Output the [x, y] coordinate of the center of the cell containing the given text.  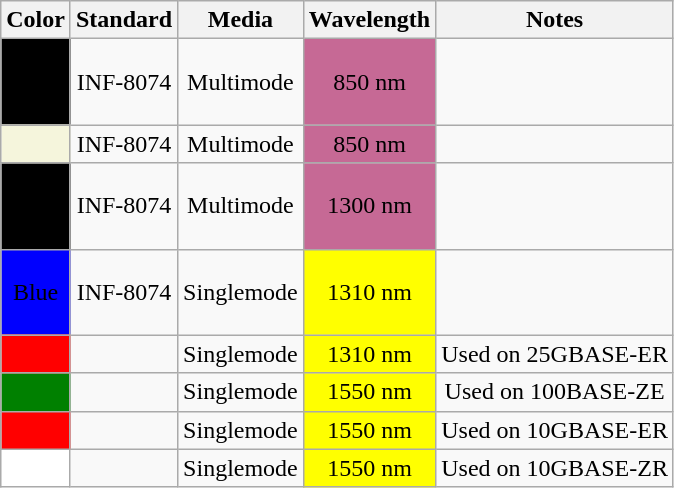
Used on 10GBASE-ZR [555, 468]
Wavelength [369, 20]
Used on 100BASE-ZE [555, 392]
Color [36, 20]
Used on 10GBASE-ER [555, 430]
Notes [555, 20]
Media [241, 20]
Used on 25GBASE-ER [555, 354]
1300 nm [369, 206]
Standard [124, 20]
Blue [36, 292]
